From the cell containing the given text, extract its center point as [x, y] coordinate. 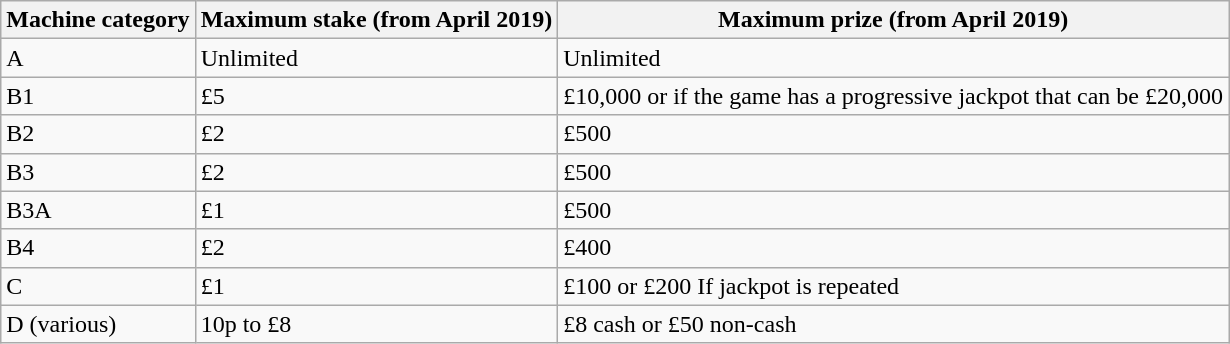
B3 [98, 172]
B2 [98, 134]
£5 [376, 96]
£400 [894, 248]
Maximum prize (from April 2019) [894, 20]
D (various) [98, 324]
B4 [98, 248]
B1 [98, 96]
£8 cash or £50 non-cash [894, 324]
C [98, 286]
£100 or £200 If jackpot is repeated [894, 286]
10p to £8 [376, 324]
Machine category [98, 20]
Maximum stake (from April 2019) [376, 20]
A [98, 58]
£10,000 or if the game has a progressive jackpot that can be £20,000 [894, 96]
B3A [98, 210]
